Determine the [X, Y] coordinate at the center of the cell enclosing the given text.  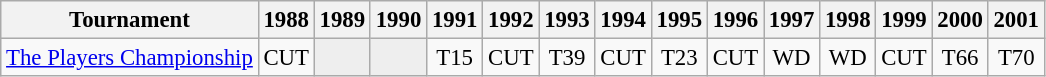
2000 [960, 20]
T39 [567, 58]
1990 [398, 20]
T23 [679, 58]
2001 [1016, 20]
T15 [455, 58]
1994 [623, 20]
Tournament [130, 20]
1998 [848, 20]
1995 [679, 20]
1988 [286, 20]
The Players Championship [130, 58]
1996 [735, 20]
T66 [960, 58]
1993 [567, 20]
1989 [342, 20]
1991 [455, 20]
T70 [1016, 58]
1992 [511, 20]
1997 [792, 20]
1999 [904, 20]
